Extract the [x, y] coordinate from the center of the cell holding the provided text.  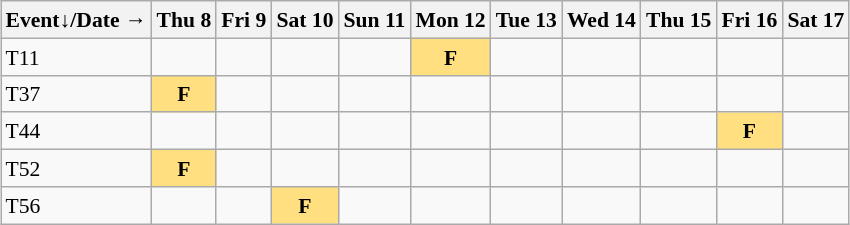
Fri 9 [244, 20]
Mon 12 [450, 20]
Sat 17 [816, 20]
Fri 16 [749, 20]
Thu 8 [184, 20]
T44 [76, 130]
Wed 14 [602, 20]
Sun 11 [374, 20]
Sat 10 [304, 20]
T37 [76, 94]
T11 [76, 56]
T52 [76, 168]
T56 [76, 204]
Event↓/Date → [76, 20]
Thu 15 [679, 20]
Tue 13 [526, 20]
